Locate the cell with the specified text and output its (x, y) center coordinate. 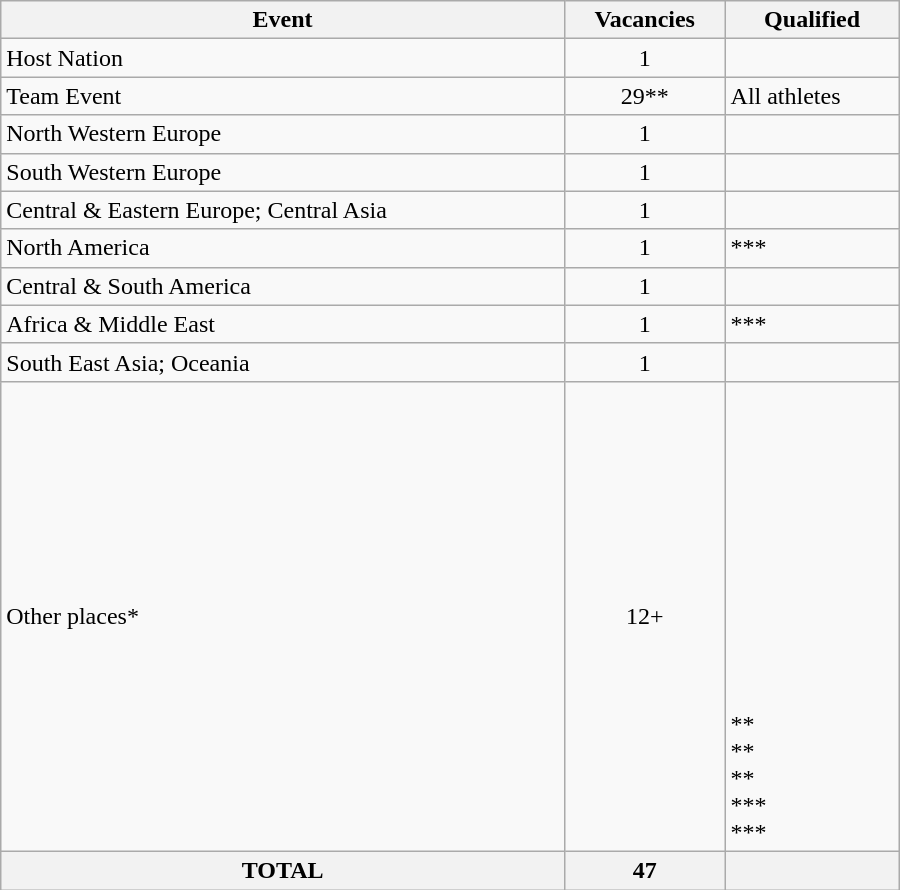
29** (644, 96)
South Western Europe (283, 172)
Team Event (283, 96)
** ** ** *** *** (812, 616)
Vacancies (644, 20)
All athletes (812, 96)
TOTAL (283, 870)
North Western Europe (283, 134)
Central & South America (283, 286)
North America (283, 248)
47 (644, 870)
Qualified (812, 20)
Event (283, 20)
Africa & Middle East (283, 324)
South East Asia; Oceania (283, 362)
12+ (644, 616)
Host Nation (283, 58)
Central & Eastern Europe; Central Asia (283, 210)
Other places* (283, 616)
